Detect which cell encompasses the target text, then output its [x, y] center coordinate. 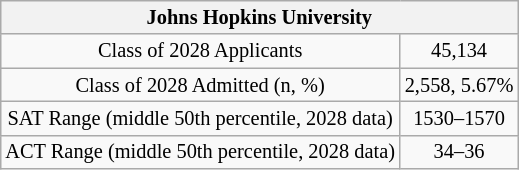
Class of 2028 Applicants [200, 51]
SAT Range (middle 50th percentile, 2028 data) [200, 119]
45,134 [459, 51]
2,558, 5.67% [459, 85]
Class of 2028 Admitted (n, %) [200, 85]
1530–1570 [459, 119]
ACT Range (middle 50th percentile, 2028 data) [200, 152]
34–36 [459, 152]
Johns Hopkins University [259, 18]
